Provide the [x, y] coordinate of the cell's center where the given text is located.  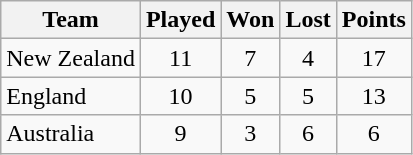
4 [308, 58]
7 [250, 58]
Played [180, 20]
Lost [308, 20]
11 [180, 58]
10 [180, 96]
England [71, 96]
New Zealand [71, 58]
Won [250, 20]
Australia [71, 134]
13 [374, 96]
17 [374, 58]
Points [374, 20]
9 [180, 134]
Team [71, 20]
3 [250, 134]
